Output the (X, Y) coordinate of the center of the cell containing the given text.  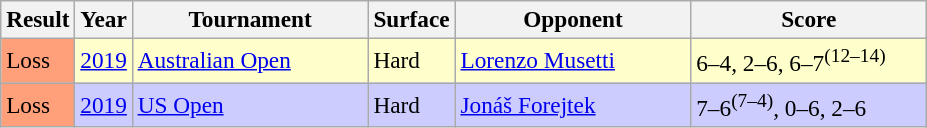
Surface (412, 19)
Lorenzo Musetti (573, 60)
Australian Open (250, 60)
Tournament (250, 19)
Result (38, 19)
7–6(7–4), 0–6, 2–6 (809, 104)
Opponent (573, 19)
Jonáš Forejtek (573, 104)
Score (809, 19)
Year (104, 19)
US Open (250, 104)
6–4, 2–6, 6–7(12–14) (809, 60)
